Scan for the cell matching the given text and deliver its [X, Y] coordinate at center. 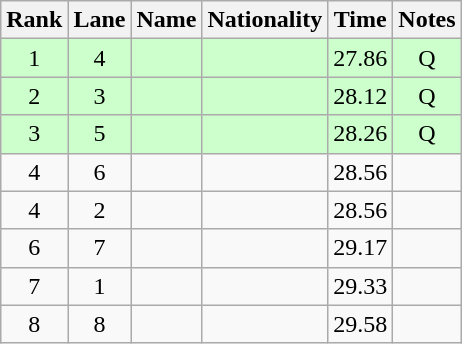
28.26 [360, 134]
29.17 [360, 248]
Time [360, 20]
Name [166, 20]
Notes [427, 20]
27.86 [360, 58]
28.12 [360, 96]
29.33 [360, 286]
29.58 [360, 324]
Rank [34, 20]
Nationality [265, 20]
5 [100, 134]
Lane [100, 20]
